Detect which cell encompasses the target text, then output its [x, y] center coordinate. 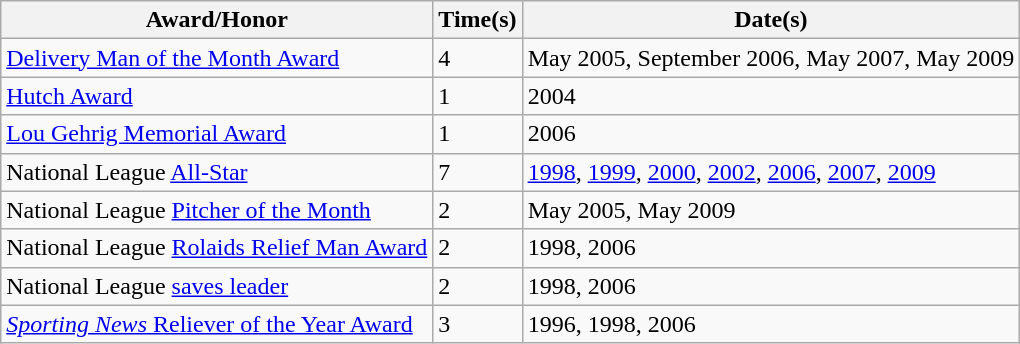
3 [478, 324]
1996, 1998, 2006 [771, 324]
1998, 1999, 2000, 2002, 2006, 2007, 2009 [771, 172]
2004 [771, 96]
Award/Honor [217, 20]
Delivery Man of the Month Award [217, 58]
National League Rolaids Relief Man Award [217, 248]
4 [478, 58]
Lou Gehrig Memorial Award [217, 134]
Hutch Award [217, 96]
Sporting News Reliever of the Year Award [217, 324]
May 2005, September 2006, May 2007, May 2009 [771, 58]
National League Pitcher of the Month [217, 210]
7 [478, 172]
National League All-Star [217, 172]
Date(s) [771, 20]
Time(s) [478, 20]
May 2005, May 2009 [771, 210]
2006 [771, 134]
National League saves leader [217, 286]
